Provide the (X, Y) coordinate of the cell's center where the given text is located.  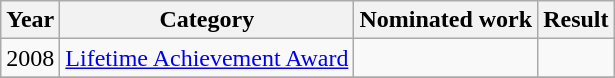
Category (207, 20)
2008 (30, 58)
Lifetime Achievement Award (207, 58)
Nominated work (446, 20)
Result (576, 20)
Year (30, 20)
